Scan for the cell matching the given text and deliver its (x, y) coordinate at center. 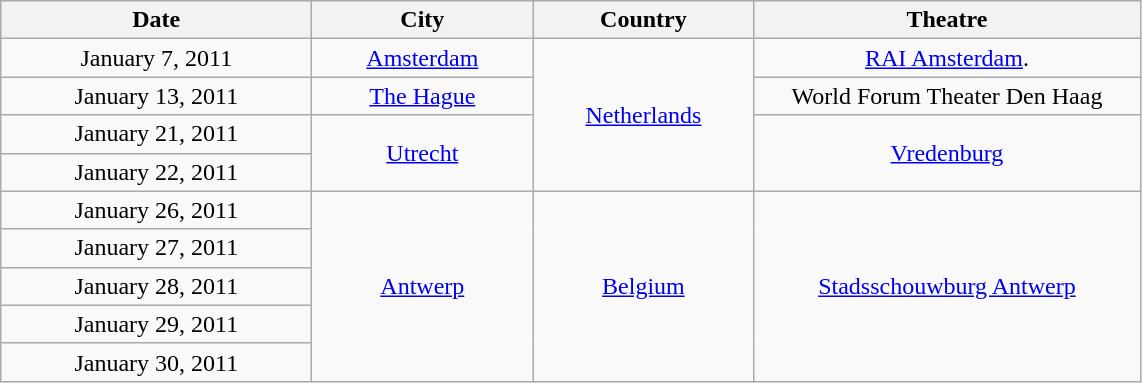
Country (644, 20)
January 29, 2011 (156, 324)
January 21, 2011 (156, 134)
Belgium (644, 286)
City (422, 20)
Utrecht (422, 153)
Vredenburg (947, 153)
Amsterdam (422, 58)
Stadsschouwburg Antwerp (947, 286)
January 13, 2011 (156, 96)
Antwerp (422, 286)
January 27, 2011 (156, 248)
January 7, 2011 (156, 58)
Date (156, 20)
January 30, 2011 (156, 362)
January 22, 2011 (156, 172)
RAI Amsterdam. (947, 58)
January 28, 2011 (156, 286)
World Forum Theater Den Haag (947, 96)
January 26, 2011 (156, 210)
Theatre (947, 20)
Netherlands (644, 115)
The Hague (422, 96)
